Output the [X, Y] coordinate of the center of the cell containing the given text.  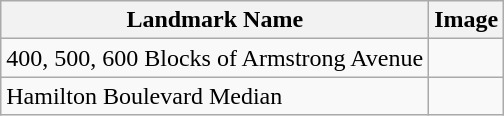
Hamilton Boulevard Median [215, 96]
400, 500, 600 Blocks of Armstrong Avenue [215, 58]
Landmark Name [215, 20]
Image [466, 20]
